Determine the (X, Y) coordinate at the center of the cell enclosing the given text.  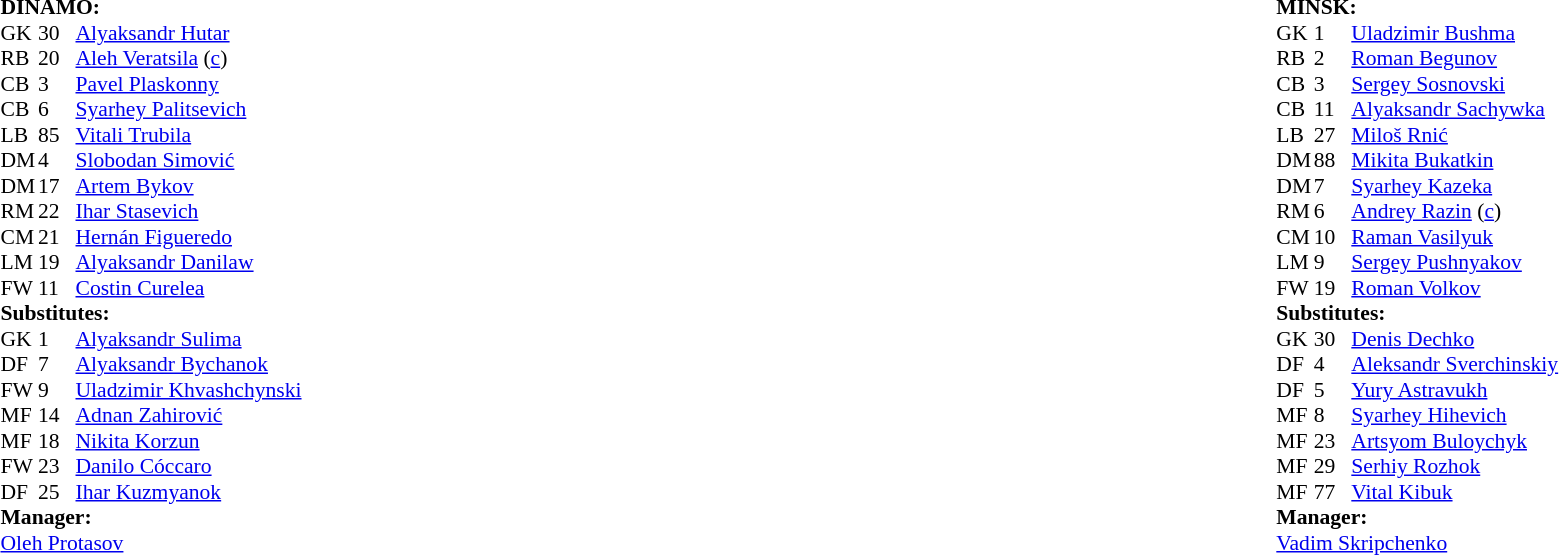
21 (57, 237)
Syarhey Kazeka (1454, 186)
Roman Begunov (1454, 59)
Ihar Kuzmyanok (189, 492)
Miloš Rnić (1454, 135)
Ihar Stasevich (189, 211)
Danilo Cóccaro (189, 467)
Costin Curelea (189, 288)
Pavel Plaskonny (189, 84)
Sergey Pushnyakov (1454, 263)
Aleksandr Sverchinskiy (1454, 365)
Syarhey Hihevich (1454, 415)
5 (1333, 390)
Alyaksandr Danilaw (189, 263)
88 (1333, 161)
10 (1333, 237)
85 (57, 135)
Serhiy Rozhok (1454, 467)
Nikita Korzun (189, 441)
Vitali Trubila (189, 135)
25 (57, 492)
Andrey Razin (c) (1454, 211)
Syarhey Palitsevich (189, 109)
Yury Astravukh (1454, 390)
Hernán Figueredo (189, 237)
20 (57, 59)
77 (1333, 492)
Artem Bykov (189, 186)
Raman Vasilyuk (1454, 237)
Mikita Bukatkin (1454, 161)
14 (57, 415)
Uladzimir Bushma (1454, 33)
Sergey Sosnovski (1454, 84)
18 (57, 441)
8 (1333, 415)
29 (1333, 467)
2 (1333, 59)
Roman Volkov (1454, 288)
22 (57, 211)
Uladzimir Khvashchynski (189, 390)
Artsyom Buloychyk (1454, 441)
Vital Kibuk (1454, 492)
Slobodan Simović (189, 161)
17 (57, 186)
Denis Dechko (1454, 339)
Alyaksandr Sulima (189, 339)
27 (1333, 135)
Alyaksandr Sachywka (1454, 109)
Alyaksandr Bychanok (189, 365)
Aleh Veratsila (c) (189, 59)
Alyaksandr Hutar (189, 33)
Adnan Zahirović (189, 415)
